Output the [x, y] coordinate of the center of the cell containing the given text.  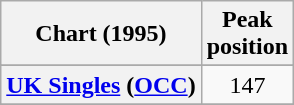
UK Singles (OCC) [101, 85]
Chart (1995) [101, 34]
Peakposition [247, 34]
147 [247, 85]
